From the cell containing the given text, extract its center point as [x, y] coordinate. 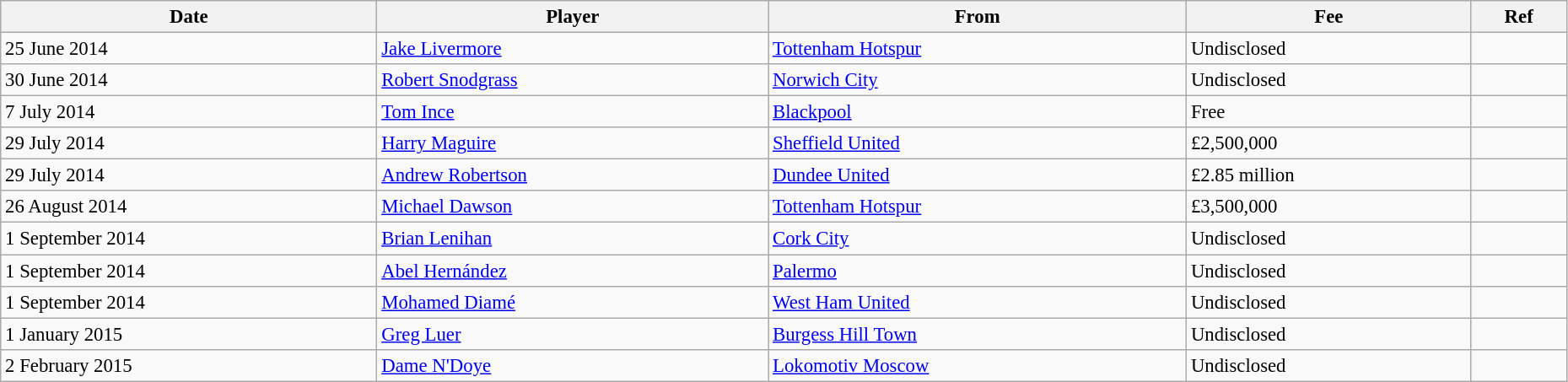
Greg Luer [573, 334]
Robert Snodgrass [573, 80]
Sheffield United [978, 143]
Free [1329, 112]
Mohamed Diamé [573, 302]
Date [189, 17]
Cork City [978, 239]
Brian Lenihan [573, 239]
30 June 2014 [189, 80]
2 February 2015 [189, 365]
Blackpool [978, 112]
Palermo [978, 271]
Abel Hernández [573, 271]
£3,500,000 [1329, 207]
West Ham United [978, 302]
Lokomotiv Moscow [978, 365]
£2,500,000 [1329, 143]
Jake Livermore [573, 49]
Dame N'Doye [573, 365]
Player [573, 17]
25 June 2014 [189, 49]
Ref [1518, 17]
Michael Dawson [573, 207]
7 July 2014 [189, 112]
Andrew Robertson [573, 175]
From [978, 17]
Harry Maguire [573, 143]
26 August 2014 [189, 207]
1 January 2015 [189, 334]
Fee [1329, 17]
Tom Ince [573, 112]
Dundee United [978, 175]
£2.85 million [1329, 175]
Norwich City [978, 80]
Burgess Hill Town [978, 334]
